Detect which cell encompasses the target text, then output its (x, y) center coordinate. 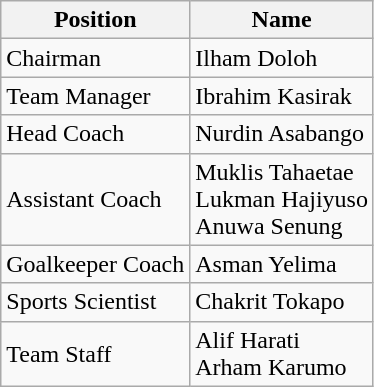
Alif Harati Arham Karumo (282, 354)
Ibrahim Kasirak (282, 96)
Muklis Tahaetae Lukman Hajiyuso Anuwa Senung (282, 199)
Position (96, 20)
Head Coach (96, 134)
Chakrit Tokapo (282, 302)
Team Manager (96, 96)
Asman Yelima (282, 264)
Sports Scientist (96, 302)
Team Staff (96, 354)
Ilham Doloh (282, 58)
Assistant Coach (96, 199)
Nurdin Asabango (282, 134)
Name (282, 20)
Goalkeeper Coach (96, 264)
Chairman (96, 58)
